Find where the given text appears and provide that cell's center as (x, y) coordinate. 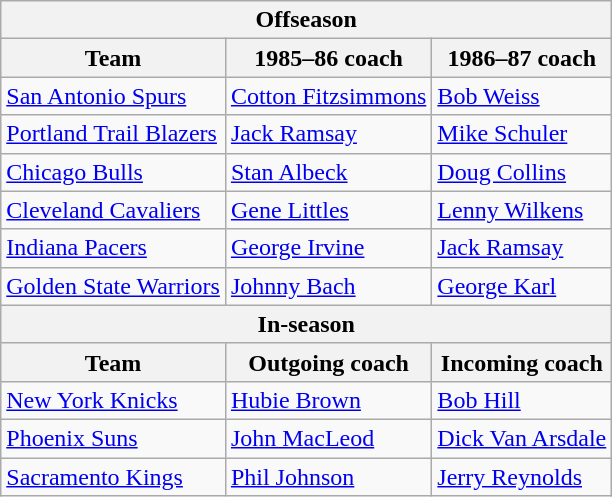
Dick Van Arsdale (522, 438)
Jerry Reynolds (522, 477)
Hubie Brown (328, 400)
George Karl (522, 286)
Gene Littles (328, 210)
New York Knicks (114, 400)
Portland Trail Blazers (114, 134)
Phil Johnson (328, 477)
Cotton Fitzsimmons (328, 96)
Mike Schuler (522, 134)
Cleveland Cavaliers (114, 210)
Golden State Warriors (114, 286)
Stan Albeck (328, 172)
In-season (306, 324)
Sacramento Kings (114, 477)
John MacLeod (328, 438)
1986–87 coach (522, 58)
Incoming coach (522, 362)
Outgoing coach (328, 362)
Indiana Pacers (114, 248)
Offseason (306, 20)
George Irvine (328, 248)
Bob Hill (522, 400)
Bob Weiss (522, 96)
San Antonio Spurs (114, 96)
1985–86 coach (328, 58)
Lenny Wilkens (522, 210)
Phoenix Suns (114, 438)
Doug Collins (522, 172)
Johnny Bach (328, 286)
Chicago Bulls (114, 172)
